Pinpoint the cell where the given text exists, returning its (X, Y) midpoint coordinate. 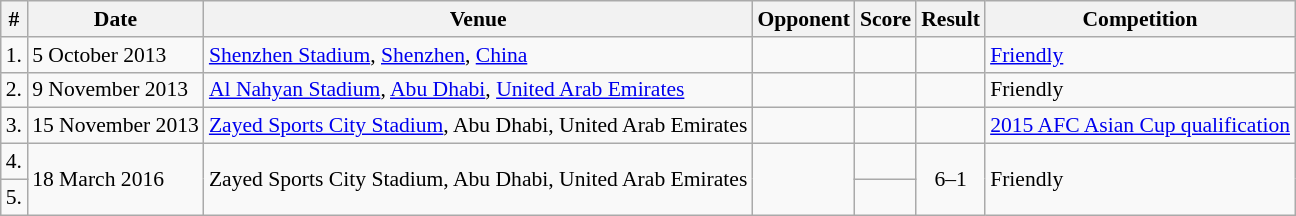
9 November 2013 (116, 90)
Result (950, 19)
Date (116, 19)
2015 AFC Asian Cup qualification (1140, 126)
Opponent (804, 19)
2. (14, 90)
18 March 2016 (116, 180)
Venue (478, 19)
4. (14, 162)
# (14, 19)
Al Nahyan Stadium, Abu Dhabi, United Arab Emirates (478, 90)
5 October 2013 (116, 55)
Score (886, 19)
Competition (1140, 19)
Shenzhen Stadium, Shenzhen, China (478, 55)
6–1 (950, 180)
15 November 2013 (116, 126)
3. (14, 126)
5. (14, 197)
1. (14, 55)
